Search for the cell housing the specified text and yield its (x, y) center coordinate. 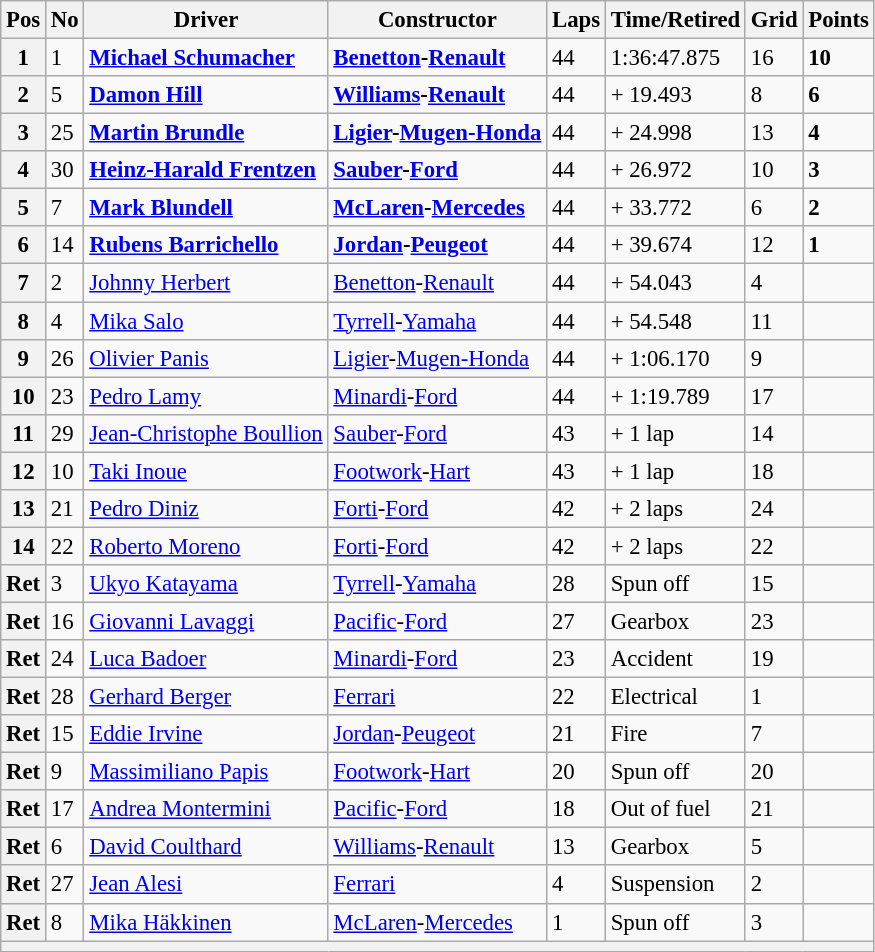
26 (65, 358)
1:36:47.875 (675, 58)
19 (774, 659)
Heinz-Harald Frentzen (206, 170)
29 (65, 433)
Pedro Diniz (206, 509)
+ 54.043 (675, 283)
Luca Badoer (206, 659)
+ 19.493 (675, 95)
+ 1:19.789 (675, 396)
Damon Hill (206, 95)
Constructor (438, 20)
Taki Inoue (206, 471)
+ 24.998 (675, 133)
Michael Schumacher (206, 58)
Eddie Irvine (206, 734)
Electrical (675, 697)
+ 54.548 (675, 321)
25 (65, 133)
Olivier Panis (206, 358)
No (65, 20)
Roberto Moreno (206, 546)
Out of fuel (675, 809)
Andrea Montermini (206, 809)
30 (65, 170)
Rubens Barrichello (206, 245)
Ukyo Katayama (206, 584)
Giovanni Lavaggi (206, 621)
+ 26.972 (675, 170)
Pos (24, 20)
Jean-Christophe Boullion (206, 433)
Jean Alesi (206, 885)
David Coulthard (206, 847)
Mark Blundell (206, 208)
Driver (206, 20)
+ 1:06.170 (675, 358)
Mika Salo (206, 321)
Pedro Lamy (206, 396)
+ 39.674 (675, 245)
Grid (774, 20)
Johnny Herbert (206, 283)
Massimiliano Papis (206, 772)
Martin Brundle (206, 133)
+ 33.772 (675, 208)
Gerhard Berger (206, 697)
Fire (675, 734)
Suspension (675, 885)
Laps (576, 20)
Accident (675, 659)
Mika Häkkinen (206, 922)
Points (838, 20)
Time/Retired (675, 20)
